Extract the (X, Y) coordinate from the center of the cell holding the provided text.  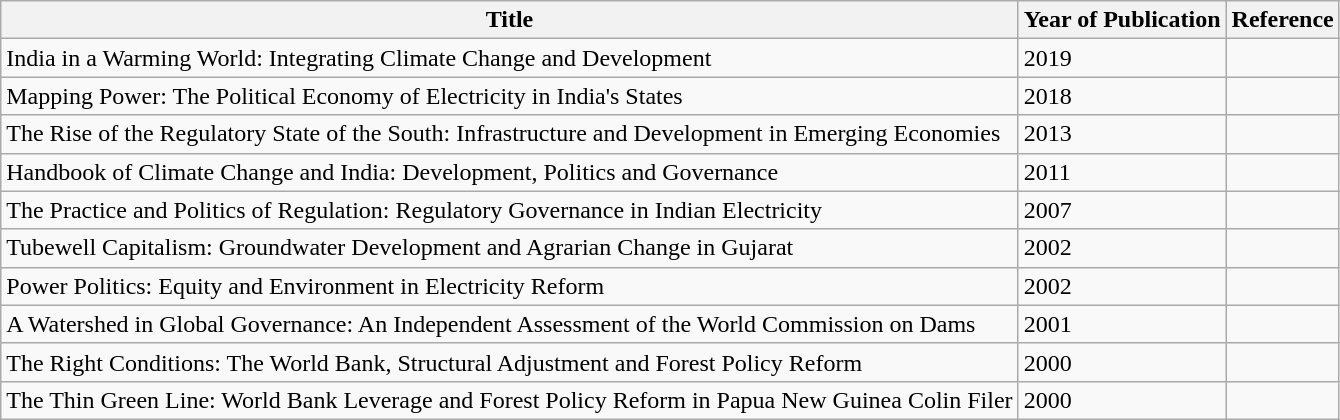
Power Politics: Equity and Environment in Electricity Reform (510, 286)
2001 (1122, 324)
2018 (1122, 96)
Mapping Power: The Political Economy of Electricity in India's States (510, 96)
2007 (1122, 210)
2011 (1122, 172)
India in a Warming World: Integrating Climate Change and Development (510, 58)
Tubewell Capitalism: Groundwater Development and Agrarian Change in Gujarat (510, 248)
The Rise of the Regulatory State of the South: Infrastructure and Development in Emerging Economies (510, 134)
Reference (1282, 20)
2019 (1122, 58)
The Right Conditions: The World Bank, Structural Adjustment and Forest Policy Reform (510, 362)
A Watershed in Global Governance: An Independent Assessment of the World Commission on Dams (510, 324)
Title (510, 20)
The Thin Green Line: World Bank Leverage and Forest Policy Reform in Papua New Guinea Colin Filer (510, 400)
Handbook of Climate Change and India: Development, Politics and Governance (510, 172)
2013 (1122, 134)
Year of Publication (1122, 20)
The Practice and Politics of Regulation: Regulatory Governance in Indian Electricity (510, 210)
